Scan for the cell matching the given text and deliver its (X, Y) coordinate at center. 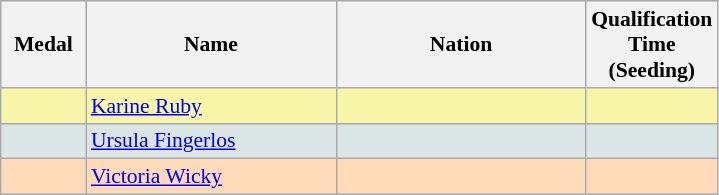
Qualification Time (Seeding) (652, 44)
Victoria Wicky (211, 177)
Medal (44, 44)
Nation (461, 44)
Ursula Fingerlos (211, 141)
Karine Ruby (211, 106)
Name (211, 44)
